Detect which cell encompasses the target text, then output its [x, y] center coordinate. 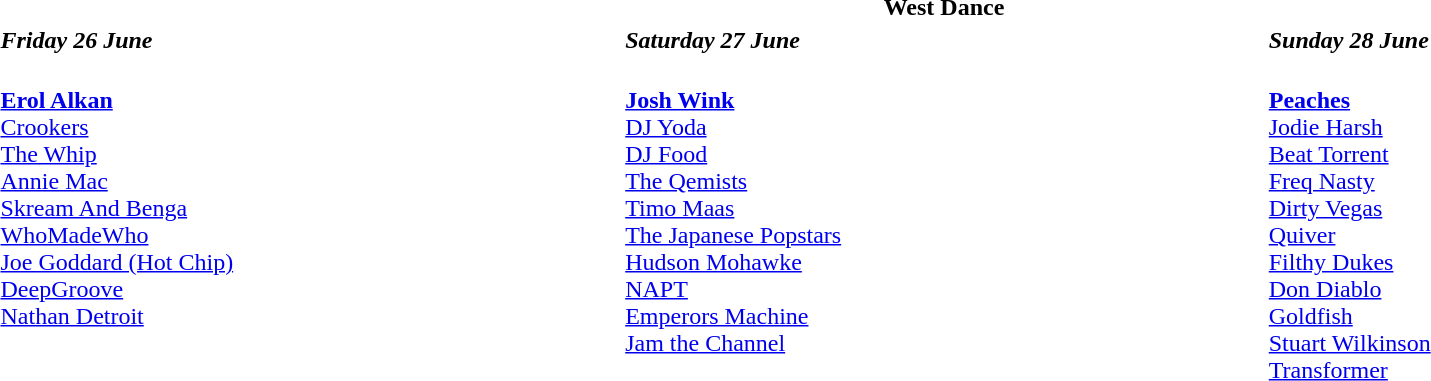
Saturday 27 June [944, 40]
